Capture the cell that displays the provided text and extract its [X, Y] central coordinate. 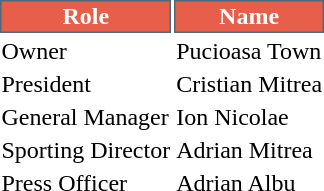
Pucioasa Town [250, 51]
Cristian Mitrea [250, 84]
Role [86, 16]
Name [250, 16]
President [86, 84]
Sporting Director [86, 150]
Ion Nicolae [250, 117]
Adrian Mitrea [250, 150]
General Manager [86, 117]
Owner [86, 51]
